Locate the cell with the specified text and output its (X, Y) center coordinate. 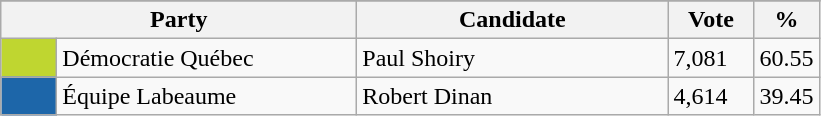
Robert Dinan (512, 96)
Candidate (512, 20)
Paul Shoiry (512, 58)
Vote (711, 20)
60.55 (786, 58)
Démocratie Québec (207, 58)
4,614 (711, 96)
7,081 (711, 58)
Équipe Labeaume (207, 96)
Party (179, 20)
% (786, 20)
39.45 (786, 96)
